Determine the [x, y] coordinate at the center of the cell enclosing the given text.  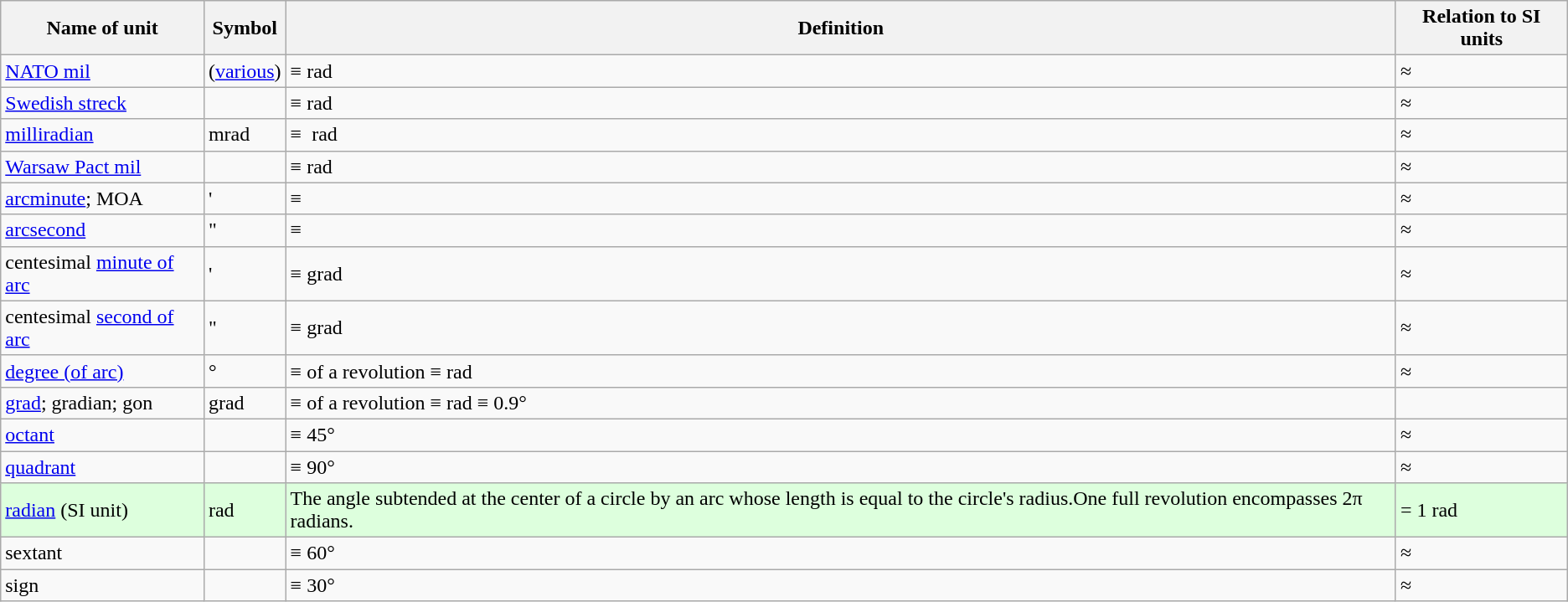
NATO mil [102, 71]
Swedish streck [102, 103]
≡ of a revolution ≡ rad ≡ 0.9° [841, 403]
Warsaw Pact mil [102, 167]
(various) [245, 71]
arcminute; MOA [102, 198]
octant [102, 435]
The angle subtended at the center of a circle by an arc whose length is equal to the circle's radius.One full revolution encompasses 2π radians. [841, 511]
Definition [841, 28]
° [245, 371]
≡ 45° [841, 435]
grad; gradian; gon [102, 403]
quadrant [102, 466]
mrad [245, 135]
sign [102, 585]
Symbol [245, 28]
sextant [102, 553]
≡ 30° [841, 585]
≡ of a revolution ≡ rad [841, 371]
centesimal second of arc [102, 328]
Relation to SI units [1481, 28]
≡ 60° [841, 553]
degree (of arc) [102, 371]
grad [245, 403]
= 1 rad [1481, 511]
radian (SI unit) [102, 511]
centesimal minute of arc [102, 273]
milliradian [102, 135]
Name of unit [102, 28]
arcsecond [102, 230]
≡ 90° [841, 466]
rad [245, 511]
